Output the (X, Y) coordinate of the center of the cell containing the given text.  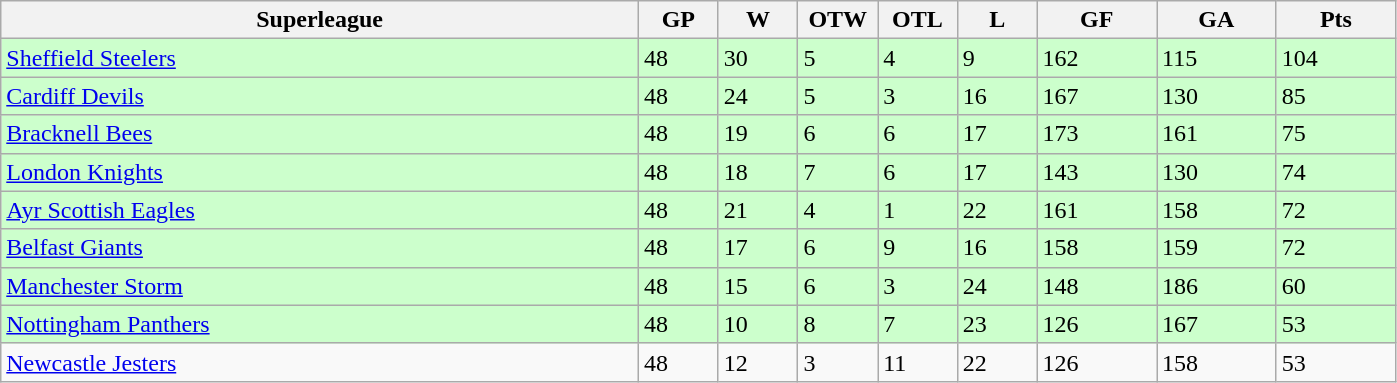
GA (1217, 20)
Cardiff Devils (320, 96)
Belfast Giants (320, 248)
11 (918, 362)
Ayr Scottish Eagles (320, 210)
GP (678, 20)
Pts (1336, 20)
8 (838, 324)
162 (1097, 58)
Sheffield Steelers (320, 58)
18 (758, 172)
143 (1097, 172)
19 (758, 134)
Manchester Storm (320, 286)
75 (1336, 134)
12 (758, 362)
GF (1097, 20)
23 (997, 324)
104 (1336, 58)
159 (1217, 248)
148 (1097, 286)
21 (758, 210)
Bracknell Bees (320, 134)
London Knights (320, 172)
173 (1097, 134)
1 (918, 210)
Newcastle Jesters (320, 362)
W (758, 20)
115 (1217, 58)
OTL (918, 20)
15 (758, 286)
186 (1217, 286)
30 (758, 58)
85 (1336, 96)
L (997, 20)
OTW (838, 20)
Nottingham Panthers (320, 324)
10 (758, 324)
74 (1336, 172)
Superleague (320, 20)
60 (1336, 286)
